Extract the (x, y) coordinate from the center of the cell holding the provided text.  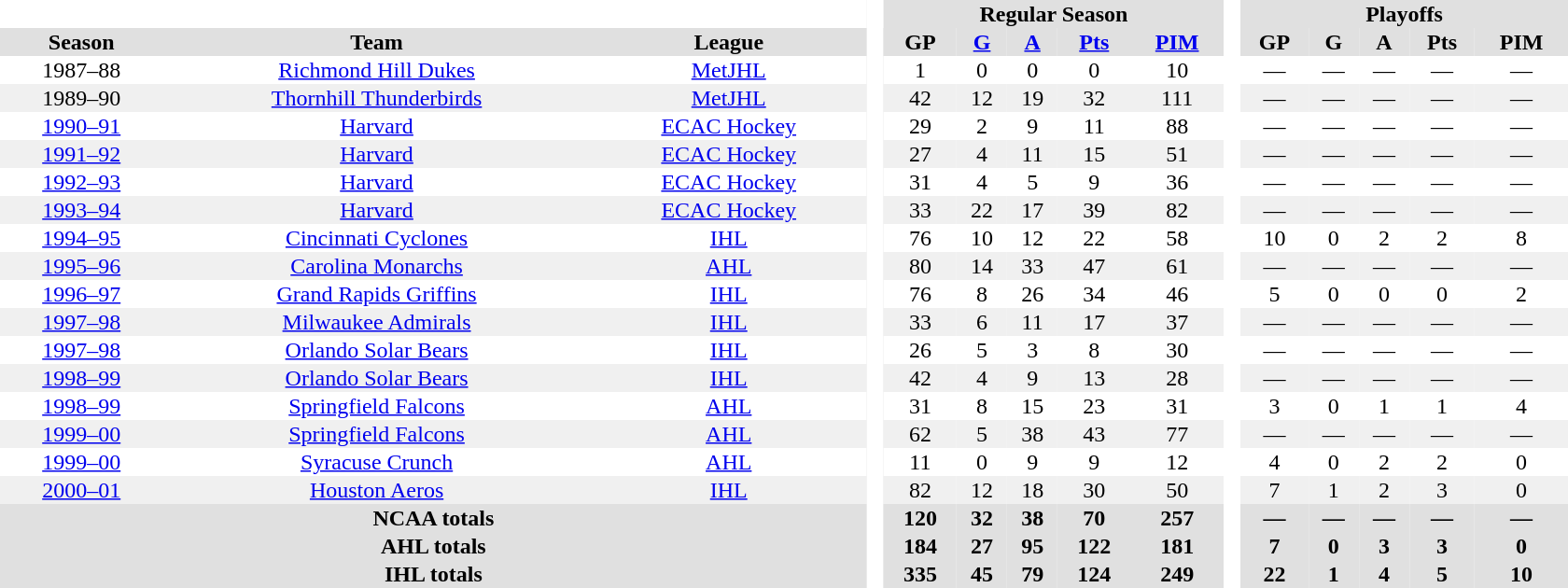
14 (982, 266)
184 (920, 546)
79 (1032, 574)
62 (920, 434)
124 (1094, 574)
34 (1094, 294)
Season (81, 42)
1994–95 (81, 238)
1995–96 (81, 266)
6 (982, 322)
18 (1032, 490)
23 (1094, 406)
70 (1094, 518)
111 (1177, 98)
Richmond Hill Dukes (376, 70)
77 (1177, 434)
1990–91 (81, 126)
19 (1032, 98)
61 (1177, 266)
1991–92 (81, 154)
95 (1032, 546)
1987–88 (81, 70)
Team (376, 42)
Playoffs (1404, 14)
Houston Aeros (376, 490)
IHL totals (433, 574)
51 (1177, 154)
249 (1177, 574)
Grand Rapids Griffins (376, 294)
50 (1177, 490)
335 (920, 574)
120 (920, 518)
AHL totals (433, 546)
80 (920, 266)
1993–94 (81, 210)
257 (1177, 518)
Syracuse Crunch (376, 462)
45 (982, 574)
1996–97 (81, 294)
88 (1177, 126)
39 (1094, 210)
NCAA totals (433, 518)
Carolina Monarchs (376, 266)
46 (1177, 294)
1992–93 (81, 182)
1989–90 (81, 98)
League (729, 42)
36 (1177, 182)
47 (1094, 266)
122 (1094, 546)
Regular Season (1054, 14)
13 (1094, 378)
58 (1177, 238)
2000–01 (81, 490)
43 (1094, 434)
37 (1177, 322)
Cincinnati Cyclones (376, 238)
29 (920, 126)
28 (1177, 378)
Milwaukee Admirals (376, 322)
181 (1177, 546)
Thornhill Thunderbirds (376, 98)
